Capture the cell that displays the provided text and extract its [x, y] central coordinate. 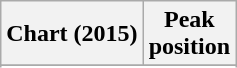
Chart (2015) [72, 34]
Peakposition [189, 34]
